Identify which cell holds the provided text, then report its [x, y] central coordinate. 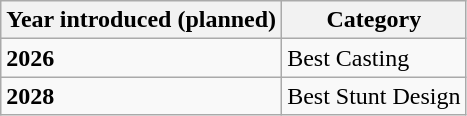
2028 [142, 96]
Category [374, 20]
Year introduced (planned) [142, 20]
Best Stunt Design [374, 96]
Best Casting [374, 58]
2026 [142, 58]
